For the text-containing cell, return its midpoint in [x, y] coordinate format. 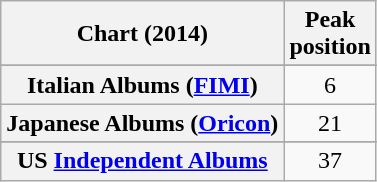
21 [330, 123]
Chart (2014) [142, 34]
37 [330, 161]
6 [330, 85]
Peakposition [330, 34]
Japanese Albums (Oricon) [142, 123]
Italian Albums (FIMI) [142, 85]
US Independent Albums [142, 161]
